Return (X, Y) of the center of cell containing provided text 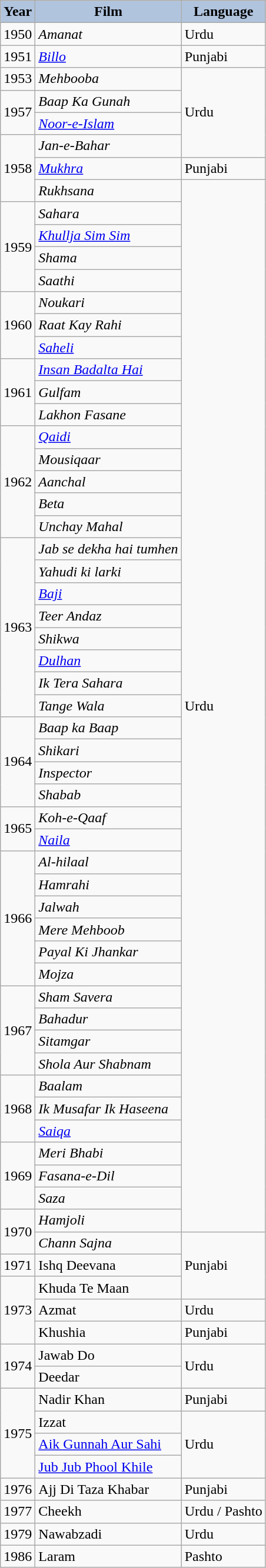
Saza (108, 1198)
1953 (18, 79)
Ajj Di Taza Khabar (108, 1489)
Baap ka Baap (108, 728)
Izzat (108, 1422)
Shabab (108, 795)
Al-hilaal (108, 862)
1951 (18, 56)
Shikari (108, 750)
Ik Musafar Ik Haseena (108, 1109)
Mukhra (108, 168)
Deedar (108, 1377)
Beta (108, 504)
Sahara (108, 213)
1966 (18, 918)
Azmat (108, 1310)
Jub Jub Phool Khile (108, 1467)
Hamrahi (108, 885)
Yahudi ki larki (108, 571)
1974 (18, 1366)
1950 (18, 34)
Ishq Deevana (108, 1265)
Jawab Do (108, 1355)
Gulfam (108, 392)
Hamjoli (108, 1220)
Koh-e-Qaaf (108, 818)
Language (224, 12)
Teer Andaz (108, 616)
1964 (18, 762)
Payal Ki Jhankar (108, 952)
Amanat (108, 34)
1967 (18, 1030)
1970 (18, 1232)
Rukhsana (108, 191)
1977 (18, 1512)
1973 (18, 1310)
Khushia (108, 1332)
Fasana-e-Dil (108, 1176)
Baalam (108, 1086)
Pashto (224, 1556)
Sitamgar (108, 1042)
Billo (108, 56)
1971 (18, 1265)
Saathi (108, 281)
Jan-e-Bahar (108, 146)
1979 (18, 1534)
1958 (18, 168)
Dulhan (108, 661)
Shikwa (108, 638)
Lakhon Fasane (108, 415)
Khuda Te Maan (108, 1287)
Cheekh (108, 1512)
Mojza (108, 974)
Raat Kay Rahi (108, 325)
Sham Savera (108, 997)
Shola Aur Shabnam (108, 1064)
1959 (18, 246)
Saheli (108, 348)
Year (18, 12)
1960 (18, 325)
Naila (108, 840)
Noukari (108, 303)
1961 (18, 392)
Jab se dekha hai tumhen (108, 549)
Laram (108, 1556)
Ik Tera Sahara (108, 683)
Jalwah (108, 907)
Noor-e-Islam (108, 124)
Meri Bhabi (108, 1153)
Urdu / Pashto (224, 1512)
Bahadur (108, 1019)
1968 (18, 1109)
Baji (108, 593)
1976 (18, 1489)
1969 (18, 1176)
Aik Gunnah Aur Sahi (108, 1444)
1962 (18, 482)
1963 (18, 627)
Mousiqaar (108, 459)
Tange Wala (108, 706)
1986 (18, 1556)
Qaidi (108, 437)
Inspector (108, 773)
Unchay Mahal (108, 526)
Saiqa (108, 1131)
Chann Sajna (108, 1243)
1957 (18, 112)
Nadir Khan (108, 1400)
Baap Ka Gunah (108, 101)
1965 (18, 829)
1975 (18, 1433)
Insan Badalta Hai (108, 370)
Aanchal (108, 482)
Khullja Sim Sim (108, 235)
Nawabzadi (108, 1534)
Mere Mehboob (108, 929)
Film (108, 12)
Shama (108, 258)
Mehbooba (108, 79)
